Determine the (x, y) coordinate at the center of the cell enclosing the given text.  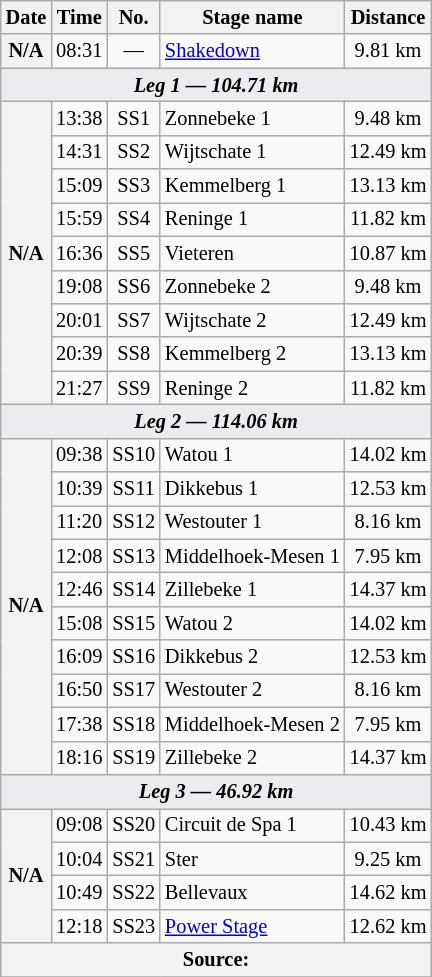
SS8 (134, 354)
SS22 (134, 892)
16:36 (79, 253)
SS16 (134, 657)
SS15 (134, 623)
SS10 (134, 455)
Distance (388, 17)
13:38 (79, 118)
SS11 (134, 489)
Wijtschate 1 (252, 152)
SS4 (134, 219)
Watou 1 (252, 455)
Leg 1 — 104.71 km (216, 85)
14.62 km (388, 892)
SS23 (134, 926)
Zonnebeke 1 (252, 118)
20:39 (79, 354)
Zonnebeke 2 (252, 287)
10:04 (79, 859)
No. (134, 17)
10.43 km (388, 825)
12:08 (79, 556)
16:50 (79, 690)
15:59 (79, 219)
15:09 (79, 186)
16:09 (79, 657)
17:38 (79, 724)
— (134, 51)
10.87 km (388, 253)
Date (26, 17)
Dikkebus 1 (252, 489)
SS9 (134, 388)
SS13 (134, 556)
Ster (252, 859)
Stage name (252, 17)
SS6 (134, 287)
Westouter 1 (252, 522)
09:38 (79, 455)
12:46 (79, 589)
Kemmelberg 2 (252, 354)
10:39 (79, 489)
09:08 (79, 825)
Leg 3 — 46.92 km (216, 791)
SS20 (134, 825)
SS3 (134, 186)
SS7 (134, 320)
11:20 (79, 522)
Kemmelberg 1 (252, 186)
Dikkebus 2 (252, 657)
Vieteren (252, 253)
SS1 (134, 118)
Shakedown (252, 51)
9.81 km (388, 51)
18:16 (79, 758)
20:01 (79, 320)
9.25 km (388, 859)
SS2 (134, 152)
Reninge 2 (252, 388)
SS21 (134, 859)
SS12 (134, 522)
Reninge 1 (252, 219)
14:31 (79, 152)
Middelhoek-Mesen 2 (252, 724)
SS17 (134, 690)
Circuit de Spa 1 (252, 825)
19:08 (79, 287)
SS14 (134, 589)
Middelhoek-Mesen 1 (252, 556)
SS18 (134, 724)
Zillebeke 1 (252, 589)
Source: (216, 960)
SS19 (134, 758)
Westouter 2 (252, 690)
Bellevaux (252, 892)
Time (79, 17)
12.62 km (388, 926)
08:31 (79, 51)
Leg 2 — 114.06 km (216, 421)
21:27 (79, 388)
Wijtschate 2 (252, 320)
15:08 (79, 623)
10:49 (79, 892)
Watou 2 (252, 623)
Zillebeke 2 (252, 758)
12:18 (79, 926)
Power Stage (252, 926)
SS5 (134, 253)
